Return (X, Y) of the center of cell containing provided text 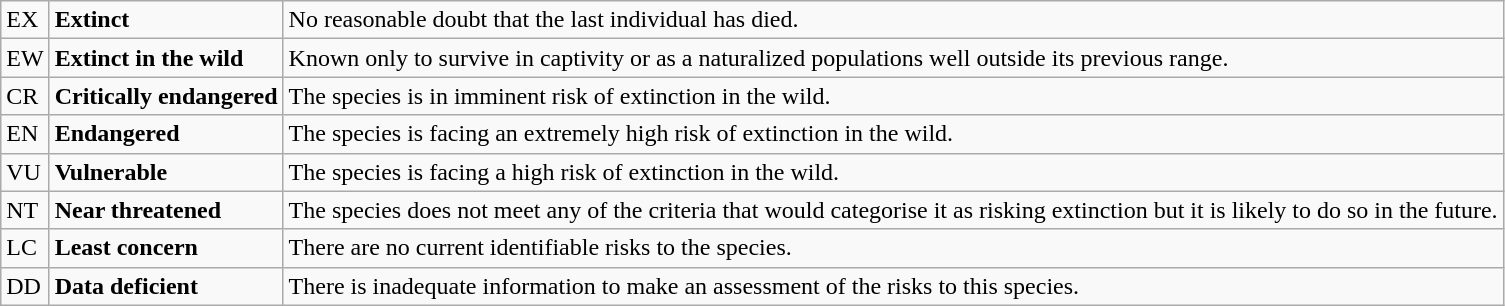
No reasonable doubt that the last individual has died. (893, 20)
The species is facing a high risk of extinction in the wild. (893, 172)
EW (25, 58)
Extinct in the wild (166, 58)
There is inadequate information to make an assessment of the risks to this species. (893, 286)
Vulnerable (166, 172)
Known only to survive in captivity or as a naturalized populations well outside its previous range. (893, 58)
DD (25, 286)
Near threatened (166, 210)
EX (25, 20)
LC (25, 248)
The species does not meet any of the criteria that would categorise it as risking extinction but it is likely to do so in the future. (893, 210)
The species is facing an extremely high risk of extinction in the wild. (893, 134)
EN (25, 134)
CR (25, 96)
Endangered (166, 134)
VU (25, 172)
NT (25, 210)
Extinct (166, 20)
Critically endangered (166, 96)
The species is in imminent risk of extinction in the wild. (893, 96)
Data deficient (166, 286)
There are no current identifiable risks to the species. (893, 248)
Least concern (166, 248)
